Return the [x, y] coordinate for the center point of the cell that contains the specified text.  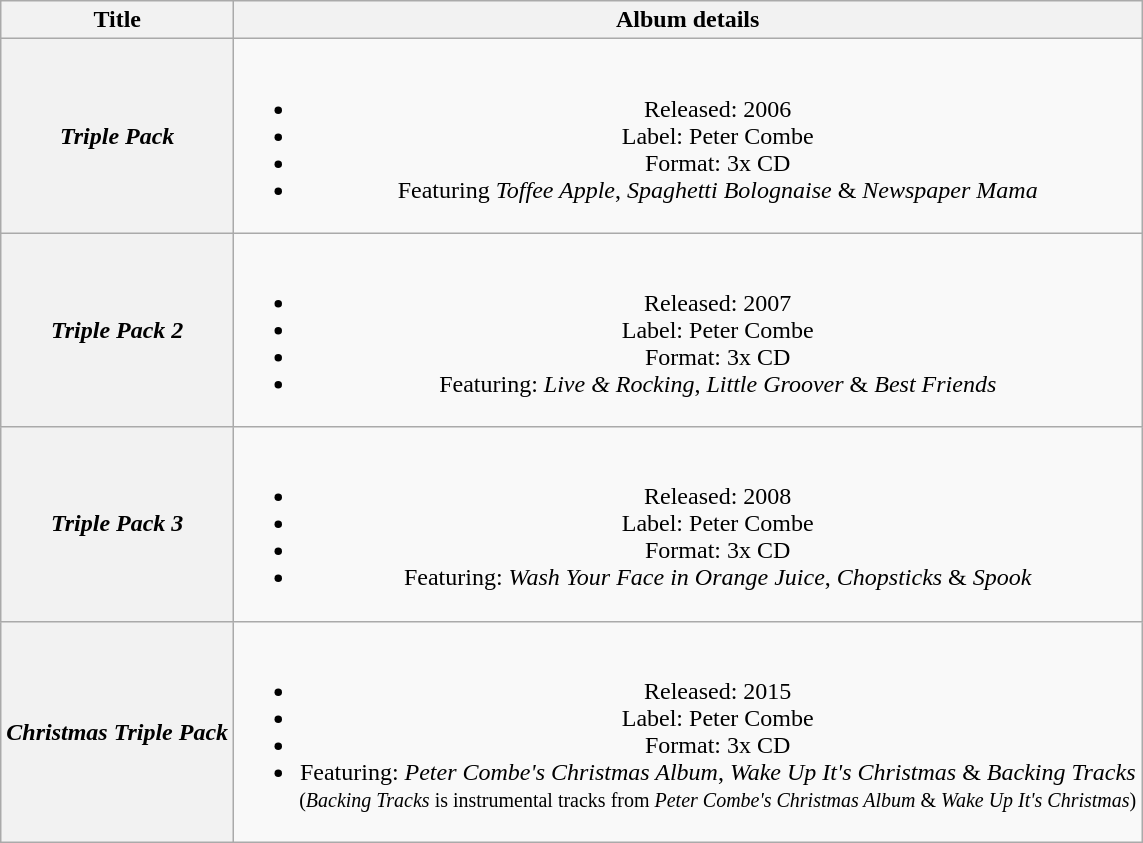
Released: 2006Label: Peter CombeFormat: 3x CDFeaturing Toffee Apple, Spaghetti Bolognaise & Newspaper Mama [688, 136]
Album details [688, 20]
Title [118, 20]
Released: 2008Label: Peter CombeFormat: 3x CDFeaturing: Wash Your Face in Orange Juice, Chopsticks & Spook [688, 524]
Triple Pack 2 [118, 330]
Christmas Triple Pack [118, 732]
Triple Pack [118, 136]
Triple Pack 3 [118, 524]
Released: 2007Label: Peter CombeFormat: 3x CDFeaturing: Live & Rocking, Little Groover & Best Friends [688, 330]
